Scan for the cell matching the given text and deliver its (x, y) coordinate at center. 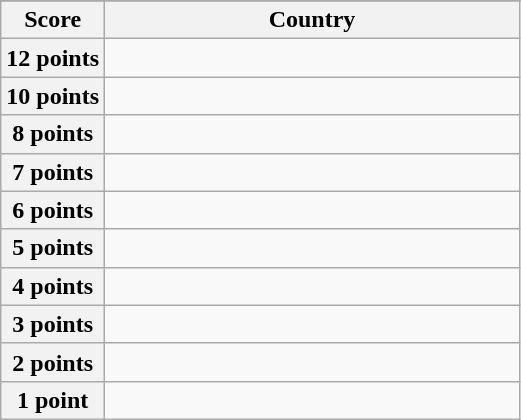
Country (312, 20)
7 points (53, 172)
10 points (53, 96)
4 points (53, 286)
3 points (53, 324)
2 points (53, 362)
1 point (53, 400)
6 points (53, 210)
12 points (53, 58)
Score (53, 20)
5 points (53, 248)
8 points (53, 134)
